Detect which cell encompasses the target text, then output its [X, Y] center coordinate. 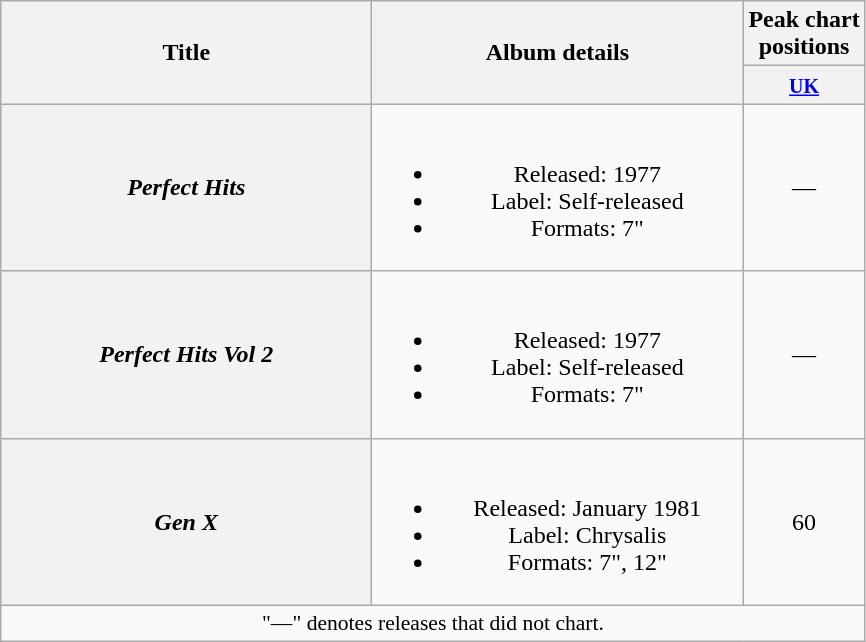
Perfect Hits Vol 2 [186, 354]
Album details [558, 52]
Title [186, 52]
Gen X [186, 522]
UK [804, 85]
Released: January 1981Label: ChrysalisFormats: 7", 12" [558, 522]
Perfect Hits [186, 188]
60 [804, 522]
"—" denotes releases that did not chart. [433, 623]
Peak chartpositions [804, 34]
